Extract the (X, Y) coordinate from the center of the cell holding the provided text.  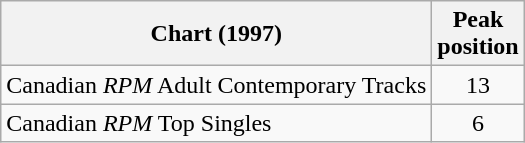
Canadian RPM Adult Contemporary Tracks (216, 85)
13 (478, 85)
Peakposition (478, 34)
Canadian RPM Top Singles (216, 123)
6 (478, 123)
Chart (1997) (216, 34)
